Detect which cell encompasses the target text, then output its [X, Y] center coordinate. 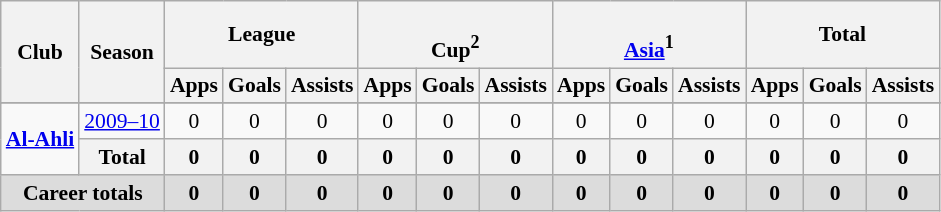
Asia1 [649, 34]
2009–10 [122, 122]
Career totals [83, 193]
Al-Ahli [40, 140]
League [262, 34]
Club [40, 52]
Season [122, 52]
Cup2 [455, 34]
